Find where the given text appears and provide that cell's center as [X, Y] coordinate. 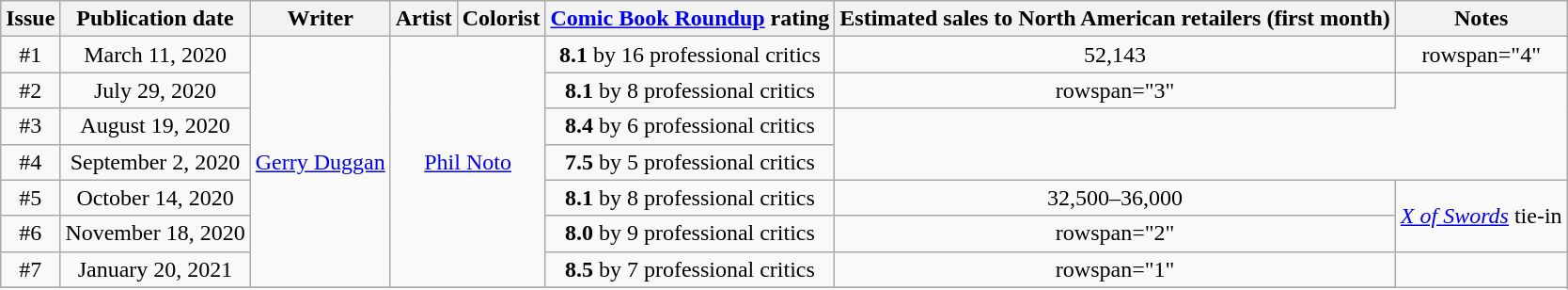
rowspan="2" [1115, 234]
Notes [1482, 19]
7.5 by 5 professional critics [690, 162]
Colorist [501, 19]
Publication date [155, 19]
rowspan="4" [1482, 55]
#3 [30, 126]
January 20, 2021 [155, 269]
Writer [320, 19]
Gerry Duggan [320, 162]
#2 [30, 90]
rowspan="3" [1115, 90]
X of Swords tie-in [1482, 216]
8.5 by 7 professional critics [690, 269]
#7 [30, 269]
Phil Noto [468, 162]
Estimated sales to North American retailers (first month) [1115, 19]
September 2, 2020 [155, 162]
August 19, 2020 [155, 126]
8.4 by 6 professional critics [690, 126]
#5 [30, 198]
November 18, 2020 [155, 234]
Artist [423, 19]
rowspan="1" [1115, 269]
Issue [30, 19]
#6 [30, 234]
#1 [30, 55]
8.1 by 16 professional critics [690, 55]
Comic Book Roundup rating [690, 19]
32,500–36,000 [1115, 198]
July 29, 2020 [155, 90]
March 11, 2020 [155, 55]
52,143 [1115, 55]
#4 [30, 162]
8.0 by 9 professional critics [690, 234]
October 14, 2020 [155, 198]
